For the text-containing cell, return its midpoint in [x, y] coordinate format. 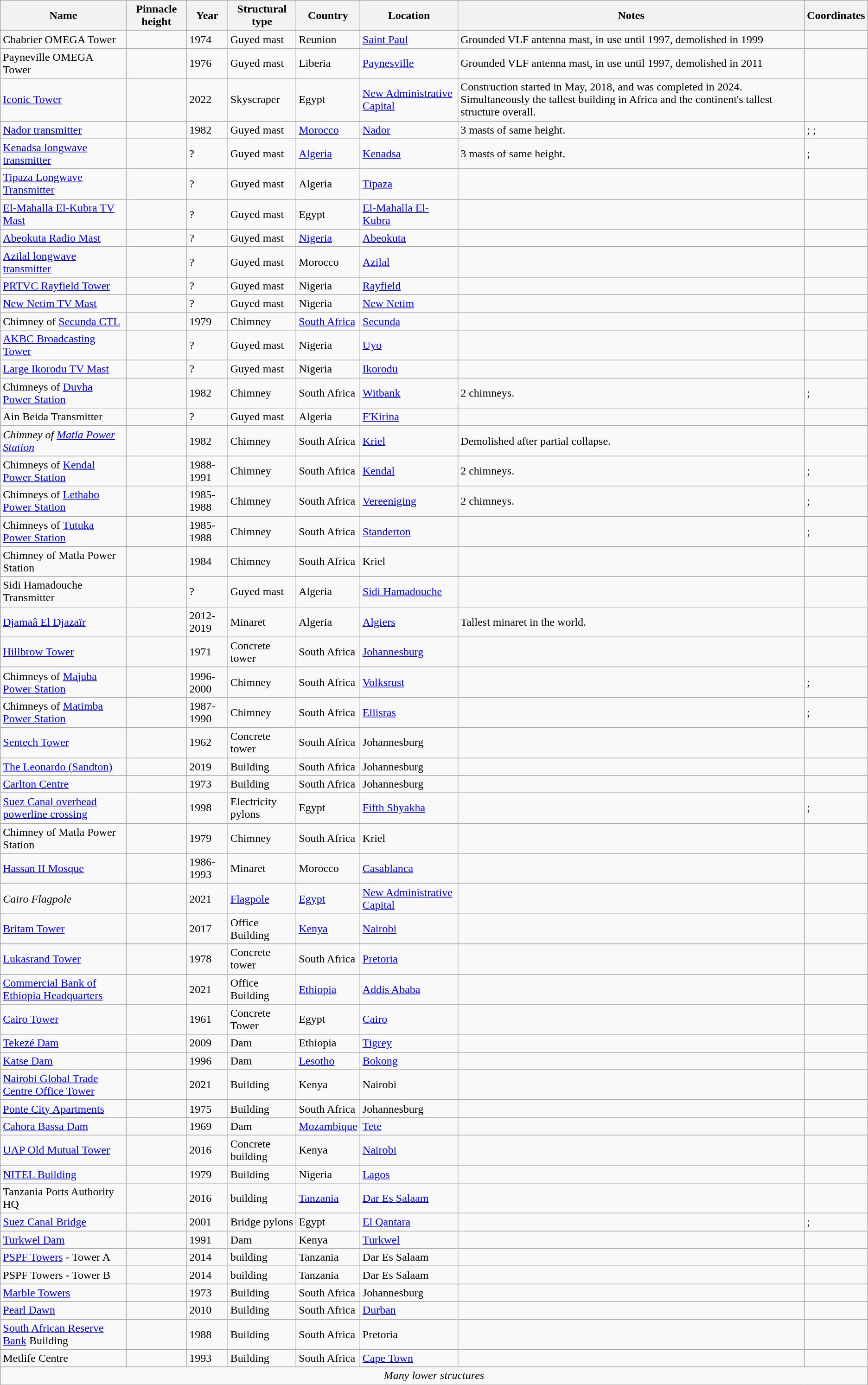
Concrete building [262, 1150]
1988 [208, 1334]
Ikorodu [409, 369]
Saint Paul [409, 39]
Chimneys of Duvha Power Station [63, 393]
1974 [208, 39]
1984 [208, 561]
Uyo [409, 345]
Vereeniging [409, 501]
Chimneys of Majuba Power Station [63, 682]
2017 [208, 929]
Location [409, 16]
Hassan II Mosque [63, 868]
Algiers [409, 622]
Britam Tower [63, 929]
Lagos [409, 1174]
Coordinates [836, 16]
Cairo [409, 1020]
Ellisras [409, 712]
Reunion [328, 39]
Azilal [409, 262]
AKBC Broadcasting Tower [63, 345]
Lukasrand Tower [63, 959]
Pinnacle height [157, 16]
Nairobi Global Trade Centre Office Tower [63, 1084]
Kenadsa longwave transmitter [63, 154]
Cape Town [409, 1358]
Sentech Tower [63, 742]
Grounded VLF antenna mast, in use until 1997, demolished in 2011 [632, 63]
2001 [208, 1222]
Tigrey [409, 1043]
Concrete Tower [262, 1020]
NITEL Building [63, 1174]
New Netim [409, 303]
Azilal longwave transmitter [63, 262]
1998 [208, 808]
1993 [208, 1358]
Demolished after partial collapse. [632, 441]
Abeokuta Radio Mast [63, 238]
South African Reserve Bank Building [63, 1334]
Paynesville [409, 63]
Country [328, 16]
1996-2000 [208, 682]
Rayfield [409, 286]
1988-1991 [208, 471]
2022 [208, 100]
Cairo Tower [63, 1020]
Katse Dam [63, 1061]
1969 [208, 1126]
Chabrier OMEGA Tower [63, 39]
Commercial Bank of Ethiopia Headquarters [63, 989]
Cairo Flagpole [63, 899]
Sidi Hamadouche Transmitter [63, 592]
Suez Canal overhead powerline crossing [63, 808]
Iconic Tower [63, 100]
Kenadsa [409, 154]
Tanzania Ports Authority HQ [63, 1199]
Name [63, 16]
Bridge pylons [262, 1222]
Grounded VLF antenna mast, in use until 1997, demolished in 1999 [632, 39]
1978 [208, 959]
Marble Towers [63, 1293]
2010 [208, 1310]
F'Kirina [409, 417]
Electricity pylons [262, 808]
Pearl Dawn [63, 1310]
Nador transmitter [63, 130]
Suez Canal Bridge [63, 1222]
UAP Old Mutual Tower [63, 1150]
1976 [208, 63]
Chimneys of Kendal Power Station [63, 471]
Tekezé Dam [63, 1043]
Volksrust [409, 682]
Fifth Shyakha [409, 808]
Hillbrow Tower [63, 652]
Tallest minaret in the world. [632, 622]
Addis Ababa [409, 989]
Mozambique [328, 1126]
PSPF Towers - Tower A [63, 1257]
Djamaâ El Djazaïr [63, 622]
Nador [409, 130]
Turkwel [409, 1240]
1962 [208, 742]
Large Ikorodu TV Mast [63, 369]
2019 [208, 767]
Cahora Bassa Dam [63, 1126]
Lesotho [328, 1061]
Chimneys of Tutuka Power Station [63, 532]
1996 [208, 1061]
Flagpole [262, 899]
; ; [836, 130]
1975 [208, 1109]
Payneville OMEGA Tower [63, 63]
Witbank [409, 393]
Skyscraper [262, 100]
New Netim TV Mast [63, 303]
2012-2019 [208, 622]
1991 [208, 1240]
1971 [208, 652]
Many lower structures [434, 1376]
El Qantara [409, 1222]
El-Mahalla El-Kubra [409, 214]
Durban [409, 1310]
Carlton Centre [63, 784]
Year [208, 16]
Abeokuta [409, 238]
Tete [409, 1126]
Ponte City Apartments [63, 1109]
Metlife Centre [63, 1358]
El-Mahalla El-Kubra TV Mast [63, 214]
Bokong [409, 1061]
Chimney of Secunda CTL [63, 321]
1961 [208, 1020]
The Leonardo (Sandton) [63, 767]
Standerton [409, 532]
1986-1993 [208, 868]
PRTVC Rayfield Tower [63, 286]
Tipaza Longwave Transmitter [63, 184]
Tipaza [409, 184]
Ain Beida Transmitter [63, 417]
Casablanca [409, 868]
2009 [208, 1043]
Chimneys of Matimba Power Station [63, 712]
Secunda [409, 321]
Chimneys of Lethabo Power Station [63, 501]
Kendal [409, 471]
Notes [632, 16]
Structural type [262, 16]
PSPF Towers - Tower B [63, 1275]
1987-1990 [208, 712]
Turkwel Dam [63, 1240]
Sidi Hamadouche [409, 592]
Liberia [328, 63]
